Locate the cell with the specified text and output its (x, y) center coordinate. 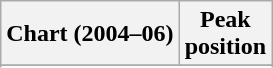
Chart (2004–06) (90, 34)
Peakposition (225, 34)
